Scan for the cell matching the given text and deliver its (X, Y) coordinate at center. 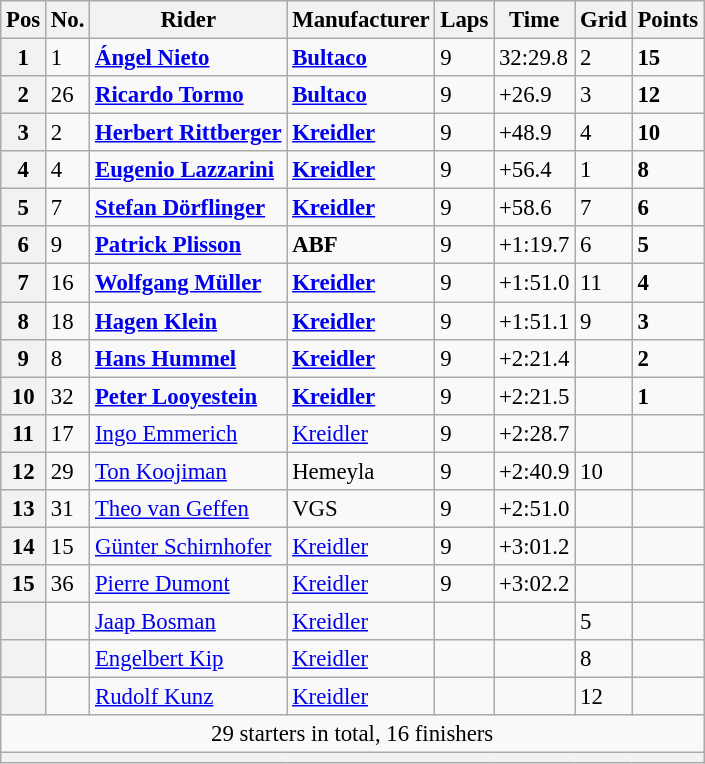
31 (68, 509)
+56.4 (534, 170)
+1:19.7 (534, 245)
+48.9 (534, 133)
Ton Koojiman (188, 471)
No. (68, 20)
Manufacturer (361, 20)
Hagen Klein (188, 321)
Hans Hummel (188, 358)
Points (668, 20)
+58.6 (534, 208)
16 (68, 283)
Time (534, 20)
ABF (361, 245)
+1:51.0 (534, 283)
Günter Schirnhofer (188, 546)
13 (24, 509)
Stefan Dörflinger (188, 208)
Herbert Rittberger (188, 133)
+26.9 (534, 95)
Rudolf Kunz (188, 697)
18 (68, 321)
+2:21.5 (534, 396)
32:29.8 (534, 58)
+2:21.4 (534, 358)
Eugenio Lazzarini (188, 170)
Patrick Plisson (188, 245)
Hemeyla (361, 471)
Ingo Emmerich (188, 433)
Jaap Bosman (188, 621)
Peter Looyestein (188, 396)
Theo van Geffen (188, 509)
Grid (604, 20)
14 (24, 546)
36 (68, 584)
+1:51.1 (534, 321)
VGS (361, 509)
Pierre Dumont (188, 584)
Laps (464, 20)
+2:28.7 (534, 433)
Wolfgang Müller (188, 283)
Pos (24, 20)
+3:01.2 (534, 546)
+2:40.9 (534, 471)
+2:51.0 (534, 509)
32 (68, 396)
17 (68, 433)
29 (68, 471)
Engelbert Kip (188, 659)
Rider (188, 20)
26 (68, 95)
+3:02.2 (534, 584)
Ricardo Tormo (188, 95)
Ángel Nieto (188, 58)
29 starters in total, 16 finishers (352, 734)
